Provide the (X, Y) coordinate of the cell's center where the given text is located.  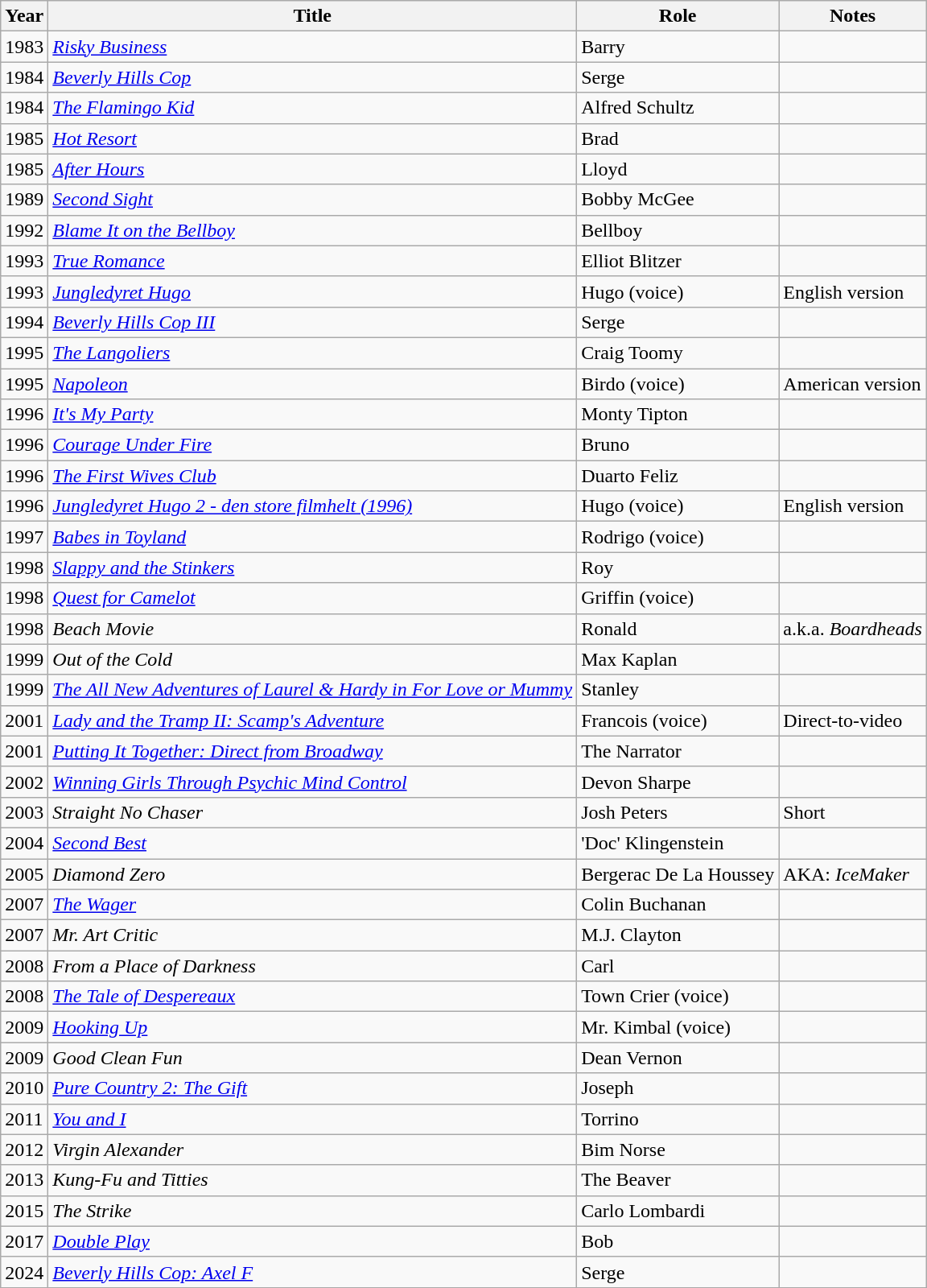
1989 (24, 200)
The Flamingo Kid (312, 108)
Napoleon (312, 384)
2005 (24, 873)
Torrino (678, 1119)
The Wager (312, 905)
2013 (24, 1180)
True Romance (312, 261)
Pure Country 2: The Gift (312, 1088)
2024 (24, 1272)
Notes (853, 16)
Kung-Fu and Titties (312, 1180)
Rodrigo (voice) (678, 537)
Double Play (312, 1241)
Ronald (678, 629)
Monty Tipton (678, 415)
Blame It on the Bellboy (312, 230)
Beverly Hills Cop: Axel F (312, 1272)
1994 (24, 322)
After Hours (312, 169)
Winning Girls Through Psychic Mind Control (312, 782)
Quest for Camelot (312, 598)
The First Wives Club (312, 476)
Max Kaplan (678, 659)
The Langoliers (312, 353)
Courage Under Fire (312, 445)
Diamond Zero (312, 873)
a.k.a. Boardheads (853, 629)
The All New Adventures of Laurel & Hardy in For Love or Mummy (312, 690)
Bob (678, 1241)
Title (312, 16)
Birdo (voice) (678, 384)
Alfred Schultz (678, 108)
Barry (678, 47)
Good Clean Fun (312, 1058)
Role (678, 16)
Elliot Blitzer (678, 261)
Jungledyret Hugo 2 - den store filmhelt (1996) (312, 506)
AKA: IceMaker (853, 873)
Jungledyret Hugo (312, 291)
Griffin (voice) (678, 598)
The Beaver (678, 1180)
Bruno (678, 445)
Mr. Kimbal (voice) (678, 1027)
Beverly Hills Cop (312, 77)
The Tale of Despereaux (312, 997)
2004 (24, 843)
1997 (24, 537)
Stanley (678, 690)
Bergerac De La Houssey (678, 873)
Bobby McGee (678, 200)
Francois (voice) (678, 720)
Carlo Lombardi (678, 1211)
Carl (678, 966)
Brad (678, 138)
Slappy and the Stinkers (312, 568)
Short (853, 812)
Duarto Feliz (678, 476)
Beach Movie (312, 629)
American version (853, 384)
Town Crier (voice) (678, 997)
Lady and the Tramp II: Scamp's Adventure (312, 720)
Year (24, 16)
M.J. Clayton (678, 935)
2017 (24, 1241)
Devon Sharpe (678, 782)
The Strike (312, 1211)
Putting It Together: Direct from Broadway (312, 751)
Hot Resort (312, 138)
Joseph (678, 1088)
Colin Buchanan (678, 905)
Craig Toomy (678, 353)
Mr. Art Critic (312, 935)
You and I (312, 1119)
'Doc' Klingenstein (678, 843)
Out of the Cold (312, 659)
Beverly Hills Cop III (312, 322)
Lloyd (678, 169)
Bellboy (678, 230)
2011 (24, 1119)
Second Sight (312, 200)
2003 (24, 812)
Bim Norse (678, 1150)
Hooking Up (312, 1027)
The Narrator (678, 751)
1983 (24, 47)
Second Best (312, 843)
Direct-to-video (853, 720)
2002 (24, 782)
2010 (24, 1088)
Straight No Chaser (312, 812)
1992 (24, 230)
Dean Vernon (678, 1058)
2012 (24, 1150)
Virgin Alexander (312, 1150)
Risky Business (312, 47)
From a Place of Darkness (312, 966)
Josh Peters (678, 812)
It's My Party (312, 415)
Roy (678, 568)
2015 (24, 1211)
Babes in Toyland (312, 537)
